Locate the cell with the specified text and output its [X, Y] center coordinate. 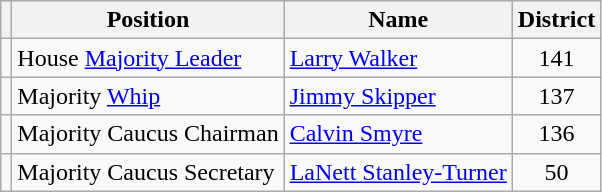
Calvin Smyre [398, 134]
136 [556, 134]
LaNett Stanley-Turner [398, 172]
137 [556, 96]
District [556, 20]
Larry Walker [398, 58]
141 [556, 58]
Name [398, 20]
Jimmy Skipper [398, 96]
House Majority Leader [148, 58]
Majority Caucus Chairman [148, 134]
Position [148, 20]
Majority Caucus Secretary [148, 172]
Majority Whip [148, 96]
50 [556, 172]
